Determine the (X, Y) coordinate at the center of the cell enclosing the given text.  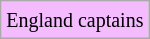
England captains (75, 20)
